Extract the (X, Y) coordinate from the center of the cell holding the provided text.  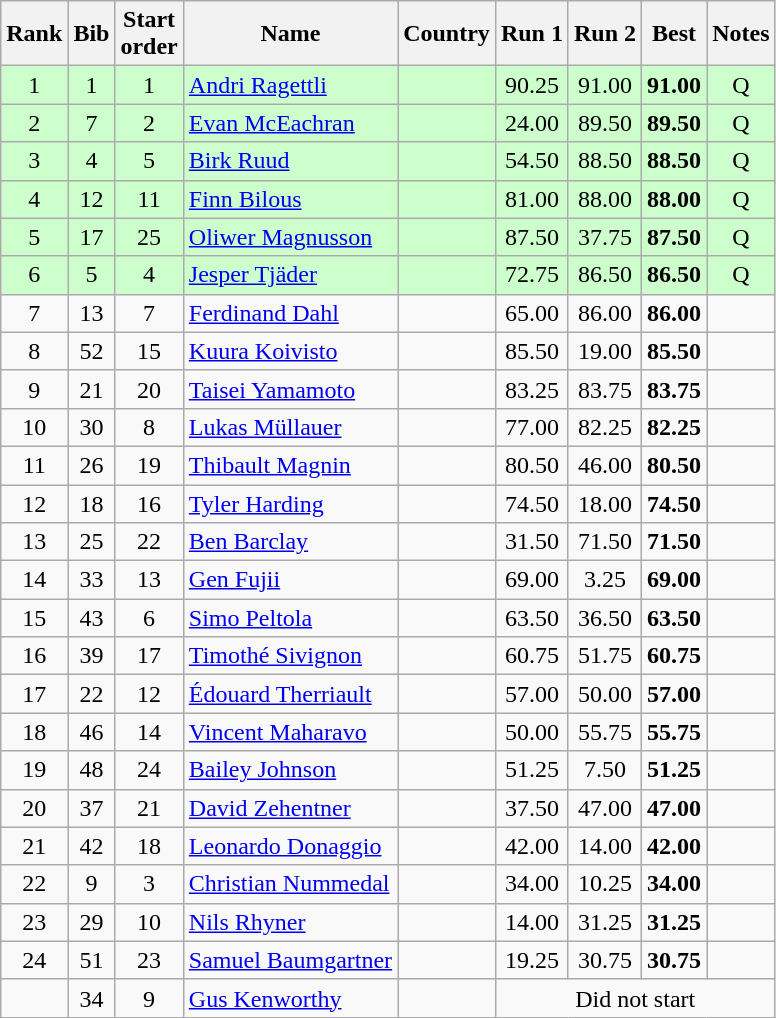
Christian Nummedal (290, 884)
3.25 (604, 580)
Run 2 (604, 34)
Kuura Koivisto (290, 351)
30 (92, 427)
Bailey Johnson (290, 770)
Simo Peltola (290, 618)
Lukas Müllauer (290, 427)
51.75 (604, 656)
Gus Kenworthy (290, 998)
7.50 (604, 770)
Oliwer Magnusson (290, 237)
Samuel Baumgartner (290, 960)
54.50 (532, 161)
Andri Ragettli (290, 85)
Vincent Maharavo (290, 732)
18.00 (604, 503)
72.75 (532, 275)
10.25 (604, 884)
Timothé Sivignon (290, 656)
Name (290, 34)
Country (447, 34)
37.50 (532, 808)
43 (92, 618)
83.25 (532, 389)
65.00 (532, 313)
52 (92, 351)
Leonardo Donaggio (290, 846)
36.50 (604, 618)
Evan McEachran (290, 123)
David Zehentner (290, 808)
Ben Barclay (290, 542)
Tyler Harding (290, 503)
Taisei Yamamoto (290, 389)
Gen Fujii (290, 580)
Best (674, 34)
Birk Ruud (290, 161)
51 (92, 960)
34 (92, 998)
37 (92, 808)
37.75 (604, 237)
Finn Bilous (290, 199)
Notes (741, 34)
Startorder (149, 34)
31.50 (532, 542)
29 (92, 922)
Ferdinand Dahl (290, 313)
Thibault Magnin (290, 465)
19.25 (532, 960)
81.00 (532, 199)
Did not start (635, 998)
Jesper Tjäder (290, 275)
42 (92, 846)
19.00 (604, 351)
Édouard Therriault (290, 694)
46.00 (604, 465)
26 (92, 465)
77.00 (532, 427)
33 (92, 580)
90.25 (532, 85)
Nils Rhyner (290, 922)
Rank (34, 34)
39 (92, 656)
Run 1 (532, 34)
24.00 (532, 123)
46 (92, 732)
48 (92, 770)
Bib (92, 34)
